Locate the cell with the specified text and output its [X, Y] center coordinate. 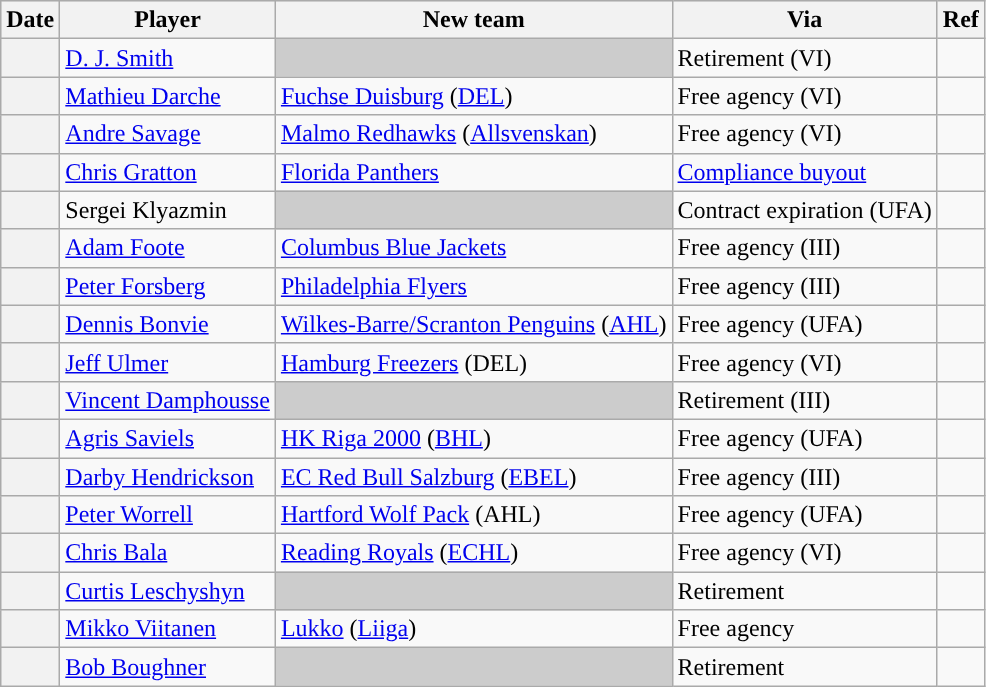
Dennis Bonvie [168, 324]
Malmo Redhawks (Allsvenskan) [474, 134]
Peter Forsberg [168, 286]
Ref [960, 20]
Lukko (Liiga) [474, 629]
Bob Boughner [168, 667]
Andre Savage [168, 134]
Fuchse Duisburg (DEL) [474, 96]
Reading Royals (ECHL) [474, 553]
Chris Gratton [168, 172]
Curtis Leschyshyn [168, 591]
Compliance buyout [804, 172]
Retirement (III) [804, 400]
Columbus Blue Jackets [474, 248]
Jeff Ulmer [168, 362]
Chris Bala [168, 553]
Player [168, 20]
Hamburg Freezers (DEL) [474, 362]
Vincent Damphousse [168, 400]
Mathieu Darche [168, 96]
EC Red Bull Salzburg (EBEL) [474, 477]
Agris Saviels [168, 438]
Free agency [804, 629]
Philadelphia Flyers [474, 286]
Darby Hendrickson [168, 477]
Mikko Viitanen [168, 629]
Wilkes-Barre/Scranton Penguins (AHL) [474, 324]
Adam Foote [168, 248]
New team [474, 20]
HK Riga 2000 (BHL) [474, 438]
Retirement (VI) [804, 58]
Peter Worrell [168, 515]
Via [804, 20]
D. J. Smith [168, 58]
Date [30, 20]
Contract expiration (UFA) [804, 210]
Sergei Klyazmin [168, 210]
Hartford Wolf Pack (AHL) [474, 515]
Florida Panthers [474, 172]
